Detect which cell encompasses the target text, then output its (x, y) center coordinate. 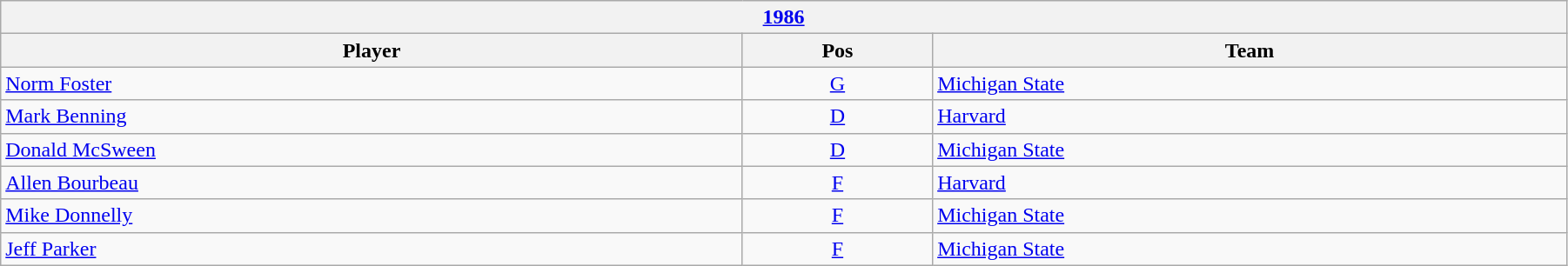
Jeff Parker (372, 249)
Mark Benning (372, 116)
Donald McSween (372, 150)
Pos (837, 50)
Team (1250, 50)
1986 (784, 17)
Allen Bourbeau (372, 183)
Norm Foster (372, 83)
G (837, 83)
Player (372, 50)
Mike Donnelly (372, 216)
